Provide the (X, Y) coordinate of the cell's center where the given text is located.  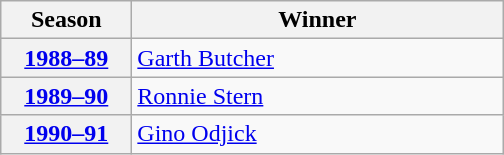
Winner (318, 20)
Season (66, 20)
1989–90 (66, 96)
Garth Butcher (318, 58)
Ronnie Stern (318, 96)
1988–89 (66, 58)
1990–91 (66, 134)
Gino Odjick (318, 134)
